Output the [X, Y] coordinate of the center of the cell containing the given text.  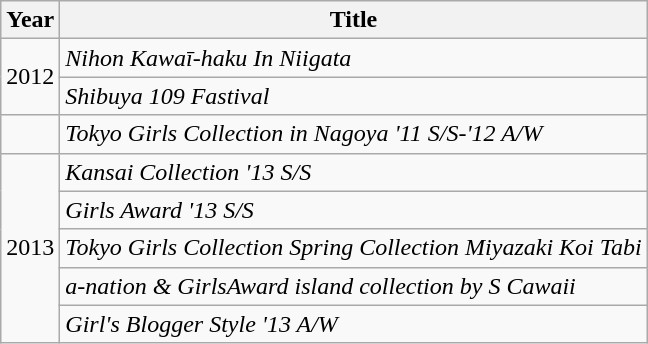
Year [30, 20]
Title [354, 20]
Tokyo Girls Collection Spring Collection Miyazaki Koi Tabi [354, 248]
2012 [30, 77]
Nihon Kawaī-haku In Niigata [354, 58]
Girls Award '13 S/S [354, 210]
Tokyo Girls Collection in Nagoya '11 S/S-'12 A/W [354, 134]
2013 [30, 248]
Kansai Collection '13 S/S [354, 172]
a-nation & GirlsAward island collection by S Cawaii [354, 286]
Shibuya 109 Fastival [354, 96]
Girl's Blogger Style '13 A/W [354, 324]
